Extract the (X, Y) coordinate from the center of the cell holding the provided text.  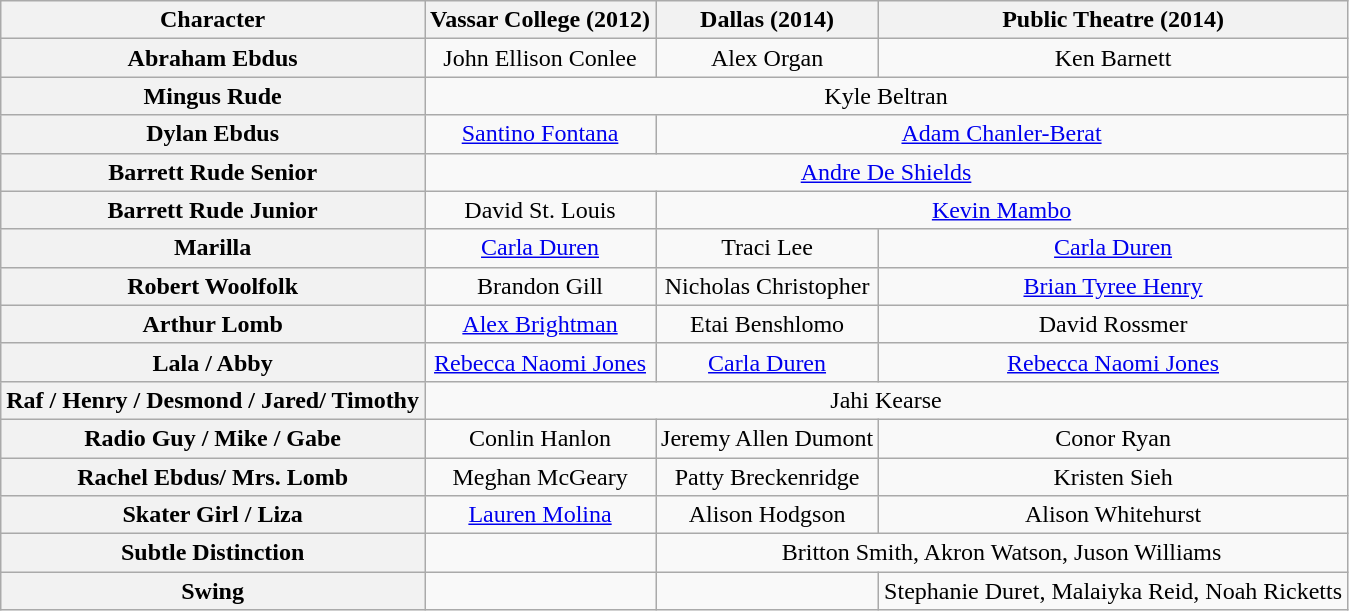
Lala / Abby (213, 362)
Swing (213, 591)
Dylan Ebdus (213, 134)
Robert Woolfolk (213, 286)
Kevin Mambo (1002, 210)
Kristen Sieh (1114, 477)
Conor Ryan (1114, 438)
Rachel Ebdus/ Mrs. Lomb (213, 477)
Jahi Kearse (886, 400)
Santino Fontana (540, 134)
Alison Whitehurst (1114, 515)
David St. Louis (540, 210)
Arthur Lomb (213, 324)
Barrett Rude Senior (213, 172)
Dallas (2014) (768, 20)
Lauren Molina (540, 515)
Raf / Henry / Desmond / Jared/ Timothy (213, 400)
Etai Benshlomo (768, 324)
Britton Smith, Akron Watson, Juson Williams (1002, 553)
Vassar College (2012) (540, 20)
Barrett Rude Junior (213, 210)
Nicholas Christopher (768, 286)
Traci Lee (768, 248)
Brian Tyree Henry (1114, 286)
Alex Organ (768, 58)
Kyle Beltran (886, 96)
Meghan McGeary (540, 477)
Radio Guy / Mike / Gabe (213, 438)
Stephanie Duret, Malaiyka Reid, Noah Ricketts (1114, 591)
Jeremy Allen Dumont (768, 438)
Abraham Ebdus (213, 58)
David Rossmer (1114, 324)
Alex Brightman (540, 324)
Skater Girl / Liza (213, 515)
Subtle Distinction (213, 553)
Ken Barnett (1114, 58)
Conlin Hanlon (540, 438)
Patty Breckenridge (768, 477)
Character (213, 20)
Adam Chanler-Berat (1002, 134)
Marilla (213, 248)
Andre De Shields (886, 172)
John Ellison Conlee (540, 58)
Brandon Gill (540, 286)
Public Theatre (2014) (1114, 20)
Mingus Rude (213, 96)
Alison Hodgson (768, 515)
